For the text-containing cell, return its midpoint in (X, Y) coordinate format. 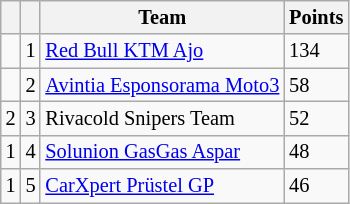
3 (31, 118)
46 (316, 186)
58 (316, 85)
134 (316, 51)
CarXpert Prüstel GP (162, 186)
52 (316, 118)
5 (31, 186)
Avintia Esponsorama Moto3 (162, 85)
Team (162, 17)
Rivacold Snipers Team (162, 118)
Solunion GasGas Aspar (162, 152)
Points (316, 17)
Red Bull KTM Ajo (162, 51)
48 (316, 152)
4 (31, 152)
